Detect which cell encompasses the target text, then output its [X, Y] center coordinate. 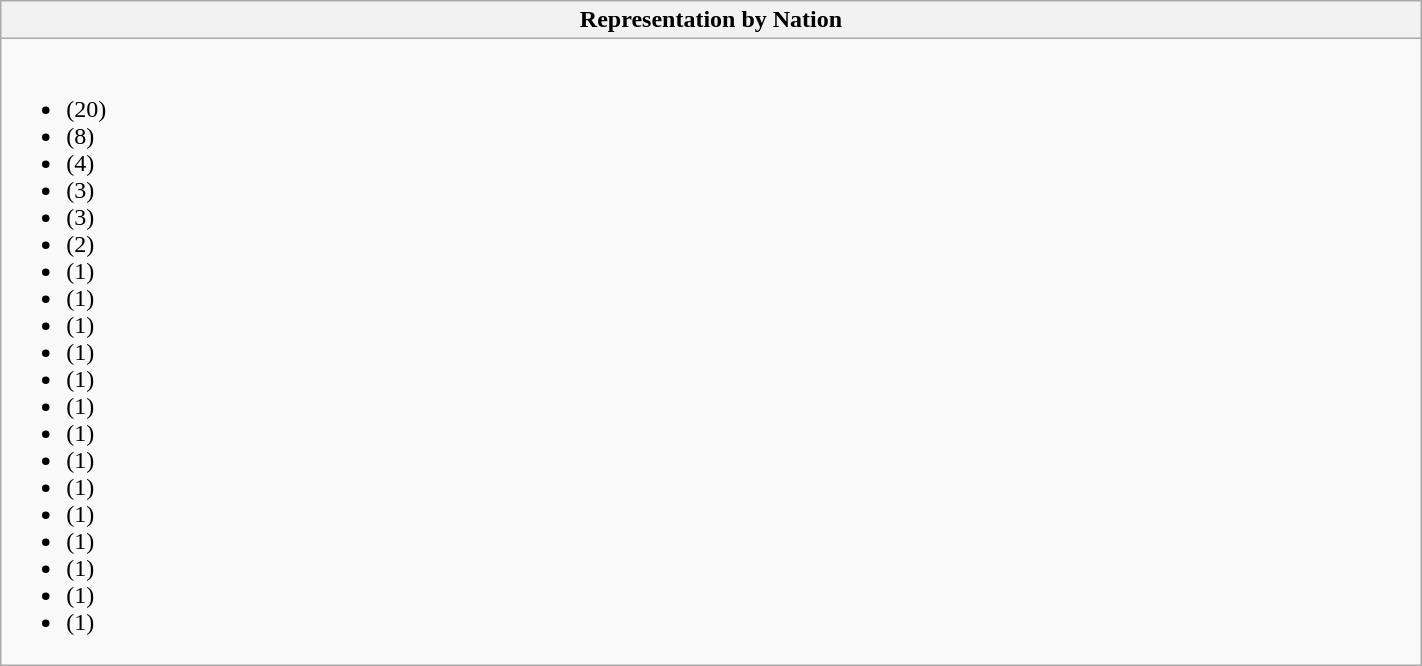
(20) (8) (4) (3) (3) (2) (1) (1) (1) (1) (1) (1) (1) (1) (1) (1) (1) (1) (1) (1) [711, 352]
Representation by Nation [711, 20]
